Capture the cell that displays the provided text and extract its (x, y) central coordinate. 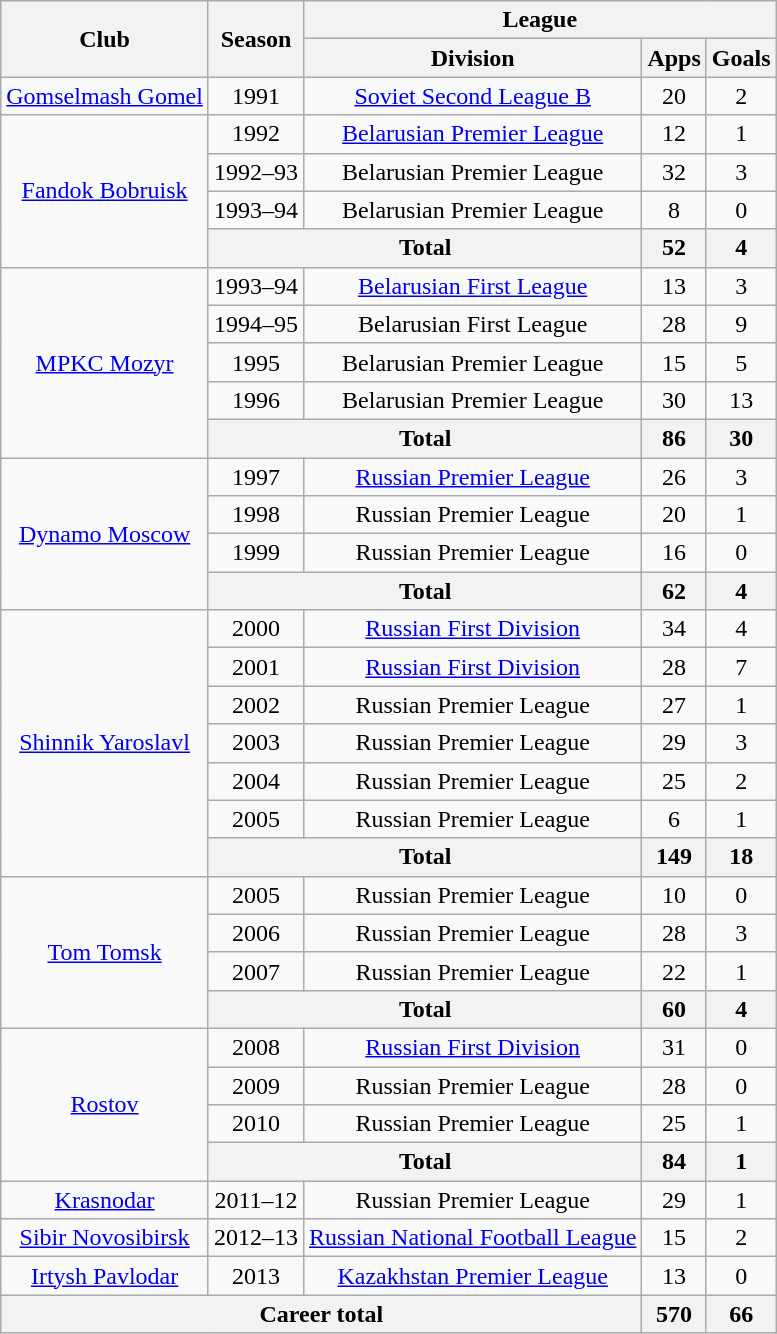
1997 (256, 477)
27 (674, 705)
2009 (256, 1085)
2006 (256, 933)
Club (105, 39)
1998 (256, 515)
2011–12 (256, 1200)
2004 (256, 781)
32 (674, 172)
Apps (674, 58)
MPKC Mozyr (105, 362)
84 (674, 1162)
9 (741, 324)
Division (473, 58)
2012–13 (256, 1238)
Shinnik Yaroslavl (105, 743)
2008 (256, 1047)
7 (741, 667)
60 (674, 1009)
2001 (256, 667)
Kazakhstan Premier League (473, 1276)
12 (674, 134)
8 (674, 210)
1996 (256, 400)
86 (674, 438)
2003 (256, 743)
22 (674, 971)
149 (674, 857)
Tom Tomsk (105, 952)
Fandok Bobruisk (105, 191)
Russian National Football League (473, 1238)
6 (674, 819)
1994–95 (256, 324)
2007 (256, 971)
Sibir Novosibirsk (105, 1238)
34 (674, 629)
31 (674, 1047)
2000 (256, 629)
Goals (741, 58)
2010 (256, 1124)
26 (674, 477)
1995 (256, 362)
2013 (256, 1276)
16 (674, 553)
10 (674, 895)
52 (674, 248)
66 (741, 1314)
Krasnodar (105, 1200)
League (540, 20)
570 (674, 1314)
1992–93 (256, 172)
Gomselmash Gomel (105, 96)
1992 (256, 134)
1999 (256, 553)
1991 (256, 96)
Career total (322, 1314)
Dynamo Moscow (105, 534)
18 (741, 857)
Season (256, 39)
5 (741, 362)
2002 (256, 705)
Irtysh Pavlodar (105, 1276)
62 (674, 591)
Soviet Second League B (473, 96)
Rostov (105, 1104)
